Locate the cell with the specified text and output its (X, Y) center coordinate. 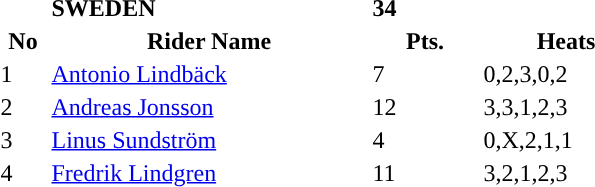
12 (425, 107)
7 (425, 74)
Rider Name (209, 41)
Antonio Lindbäck (209, 74)
Andreas Jonsson (209, 107)
Linus Sundström (209, 140)
4 (425, 140)
Pts. (425, 41)
